Identify which cell holds the provided text, then report its (X, Y) central coordinate. 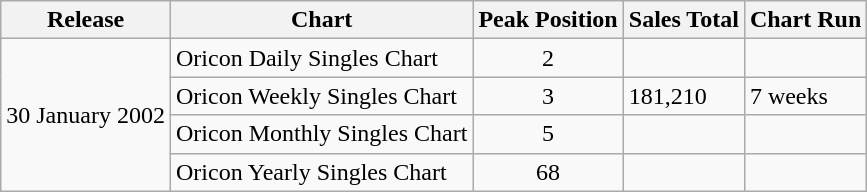
Sales Total (684, 20)
Oricon Daily Singles Chart (321, 58)
7 weeks (805, 96)
181,210 (684, 96)
68 (548, 172)
Release (86, 20)
Oricon Weekly Singles Chart (321, 96)
Oricon Yearly Singles Chart (321, 172)
2 (548, 58)
Chart Run (805, 20)
Oricon Monthly Singles Chart (321, 134)
5 (548, 134)
30 January 2002 (86, 115)
Chart (321, 20)
3 (548, 96)
Peak Position (548, 20)
